Return the (x, y) coordinate for the center point of the cell that contains the specified text.  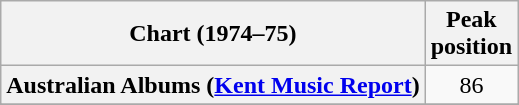
Australian Albums (Kent Music Report) (213, 85)
Peak position (471, 34)
Chart (1974–75) (213, 34)
86 (471, 85)
